Provide the [X, Y] coordinate of the cell's center where the given text is located.  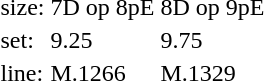
9.25 [102, 40]
